Locate the cell with the specified text and output its (X, Y) center coordinate. 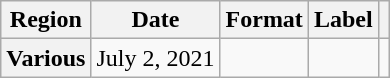
Label (343, 20)
Various (46, 58)
July 2, 2021 (156, 58)
Format (264, 20)
Date (156, 20)
Region (46, 20)
